Output the [X, Y] coordinate of the center of the cell containing the given text.  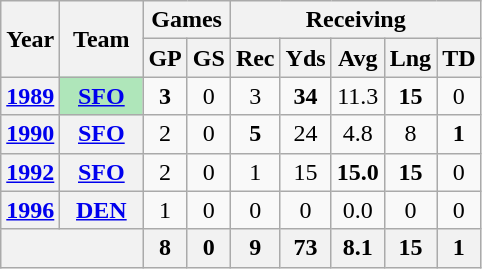
11.3 [358, 96]
24 [306, 134]
GP [165, 58]
Team [102, 39]
34 [306, 96]
15.0 [358, 172]
9 [255, 248]
GS [208, 58]
8.1 [358, 248]
TD [459, 58]
0.0 [358, 210]
Games [186, 20]
Rec [255, 58]
Yds [306, 58]
DEN [102, 210]
Receiving [356, 20]
73 [306, 248]
Avg [358, 58]
1996 [30, 210]
Lng [410, 58]
Year [30, 39]
4.8 [358, 134]
1989 [30, 96]
5 [255, 134]
1992 [30, 172]
1990 [30, 134]
